Return the [x, y] coordinate for the center point of the cell that contains the specified text.  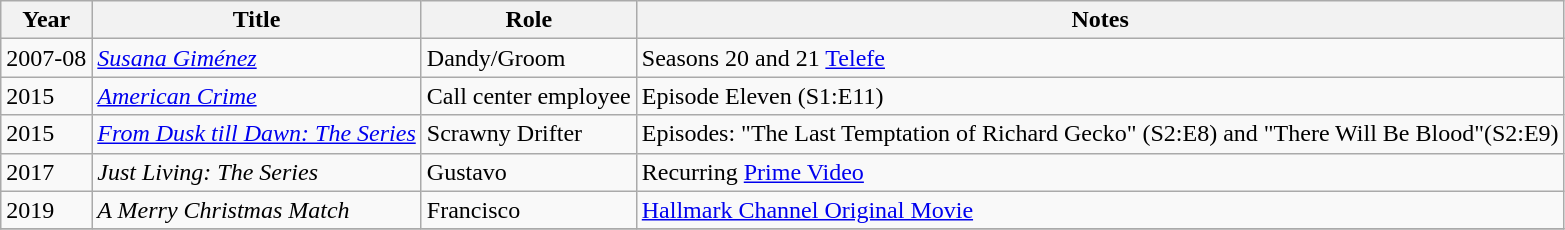
A Merry Christmas Match [256, 210]
Seasons 20 and 21 Telefe [1100, 58]
Just Living: The Series [256, 172]
Notes [1100, 20]
Francisco [528, 210]
Scrawny Drifter [528, 134]
Role [528, 20]
Susana Giménez [256, 58]
Year [46, 20]
Title [256, 20]
2017 [46, 172]
Episodes: "The Last Temptation of Richard Gecko" (S2:E8) and "There Will Be Blood"(S2:E9) [1100, 134]
American Crime [256, 96]
Gustavo [528, 172]
Call center employee [528, 96]
Recurring Prime Video [1100, 172]
From Dusk till Dawn: The Series [256, 134]
2019 [46, 210]
Episode Eleven (S1:E11) [1100, 96]
Dandy/Groom [528, 58]
2007-08 [46, 58]
Hallmark Channel Original Movie [1100, 210]
